Return (x, y) of the center of cell containing provided text 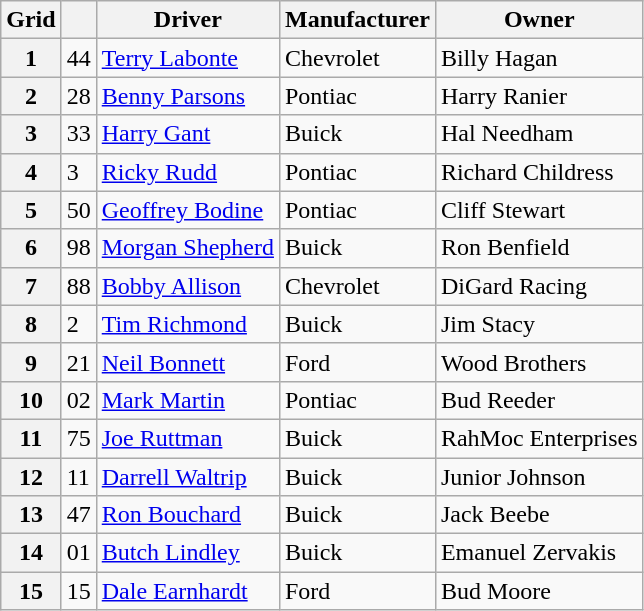
Geoffrey Bodine (188, 210)
Richard Childress (539, 172)
Butch Lindley (188, 553)
Mark Martin (188, 400)
21 (78, 362)
Manufacturer (357, 20)
75 (78, 438)
1 (31, 58)
98 (78, 248)
Owner (539, 20)
33 (78, 134)
Junior Johnson (539, 477)
Joe Ruttman (188, 438)
Tim Richmond (188, 324)
6 (31, 248)
Driver (188, 20)
7 (31, 286)
Emanuel Zervakis (539, 553)
10 (31, 400)
Bud Reeder (539, 400)
8 (31, 324)
Grid (31, 20)
12 (31, 477)
Morgan Shepherd (188, 248)
Ricky Rudd (188, 172)
Hal Needham (539, 134)
9 (31, 362)
5 (31, 210)
Billy Hagan (539, 58)
Ron Benfield (539, 248)
88 (78, 286)
Ron Bouchard (188, 515)
Darrell Waltrip (188, 477)
Neil Bonnett (188, 362)
14 (31, 553)
Jim Stacy (539, 324)
DiGard Racing (539, 286)
Wood Brothers (539, 362)
Jack Beebe (539, 515)
Terry Labonte (188, 58)
Harry Gant (188, 134)
28 (78, 96)
Benny Parsons (188, 96)
01 (78, 553)
Cliff Stewart (539, 210)
RahMoc Enterprises (539, 438)
47 (78, 515)
44 (78, 58)
Bobby Allison (188, 286)
50 (78, 210)
13 (31, 515)
Harry Ranier (539, 96)
02 (78, 400)
Dale Earnhardt (188, 591)
4 (31, 172)
Bud Moore (539, 591)
